Scan for the cell matching the given text and deliver its [X, Y] coordinate at center. 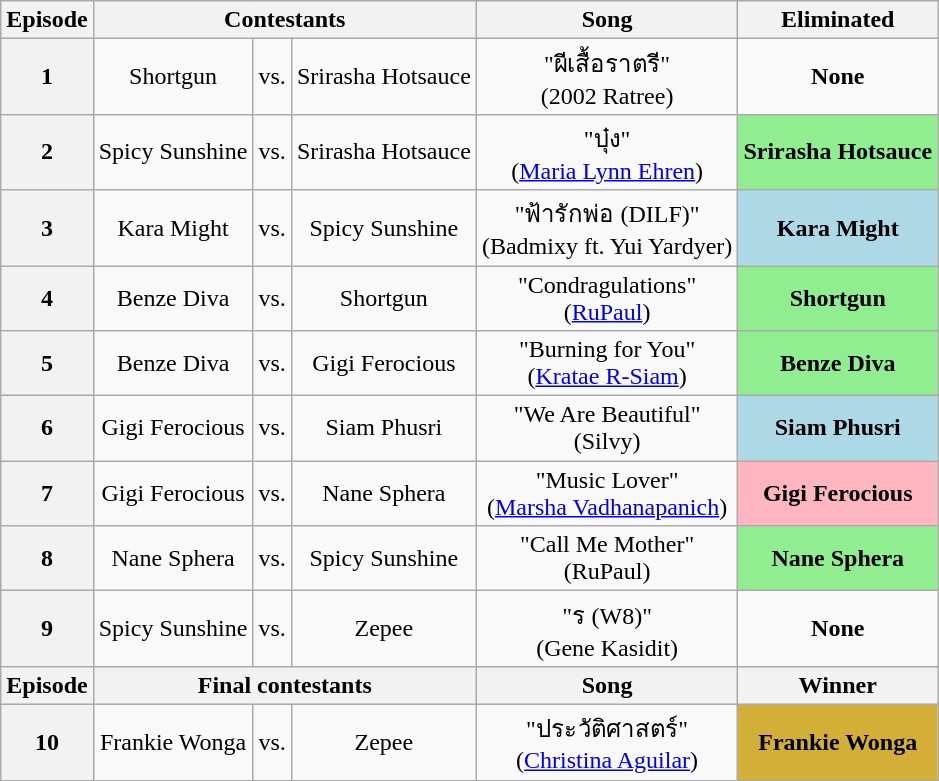
"We Are Beautiful"(Silvy) [606, 428]
1 [47, 77]
9 [47, 629]
"ประวัติศาสตร์"(Christina Aguilar) [606, 742]
Contestants [284, 20]
7 [47, 494]
Final contestants [284, 685]
8 [47, 558]
"Music Lover"(Marsha Vadhanapanich) [606, 494]
"ร (W8)"(Gene Kasidit) [606, 629]
4 [47, 298]
"Call Me Mother"(RuPaul) [606, 558]
"บุ๋ง"(Maria Lynn Ehren) [606, 152]
Eliminated [838, 20]
"Condragulations"(RuPaul) [606, 298]
"ผีเสื้อราตรี"(2002 Ratree) [606, 77]
2 [47, 152]
3 [47, 228]
10 [47, 742]
"Burning for You"(Kratae R-Siam) [606, 364]
5 [47, 364]
6 [47, 428]
Winner [838, 685]
"ฟ้ารักพ่อ (DILF)"(Badmixy ft. Yui Yardyer) [606, 228]
